Output the (x, y) coordinate of the center of the cell containing the given text.  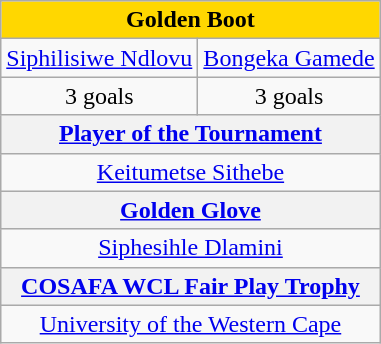
University of the Western Cape (190, 324)
Golden Boot (190, 20)
Bongeka Gamede (289, 58)
Golden Glove (190, 210)
COSAFA WCL Fair Play Trophy (190, 286)
Siphilisiwe Ndlovu (100, 58)
Keitumetse Sithebe (190, 172)
Siphesihle Dlamini (190, 248)
Player of the Tournament (190, 134)
